Return (x, y) of the center of cell containing provided text 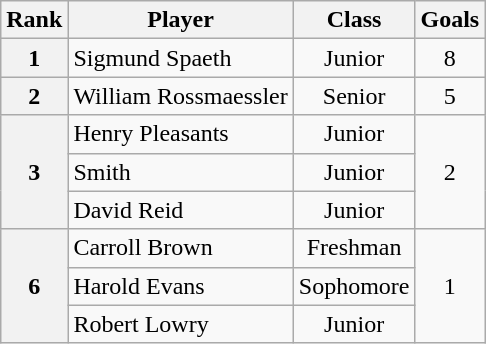
6 (34, 286)
Rank (34, 20)
Senior (354, 96)
David Reid (180, 210)
Henry Pleasants (180, 134)
3 (34, 172)
Robert Lowry (180, 324)
Carroll Brown (180, 248)
Smith (180, 172)
Sigmund Spaeth (180, 58)
Sophomore (354, 286)
5 (450, 96)
Player (180, 20)
Freshman (354, 248)
8 (450, 58)
William Rossmaessler (180, 96)
Class (354, 20)
Goals (450, 20)
Harold Evans (180, 286)
